Pinpoint the cell where the given text exists, returning its [X, Y] midpoint coordinate. 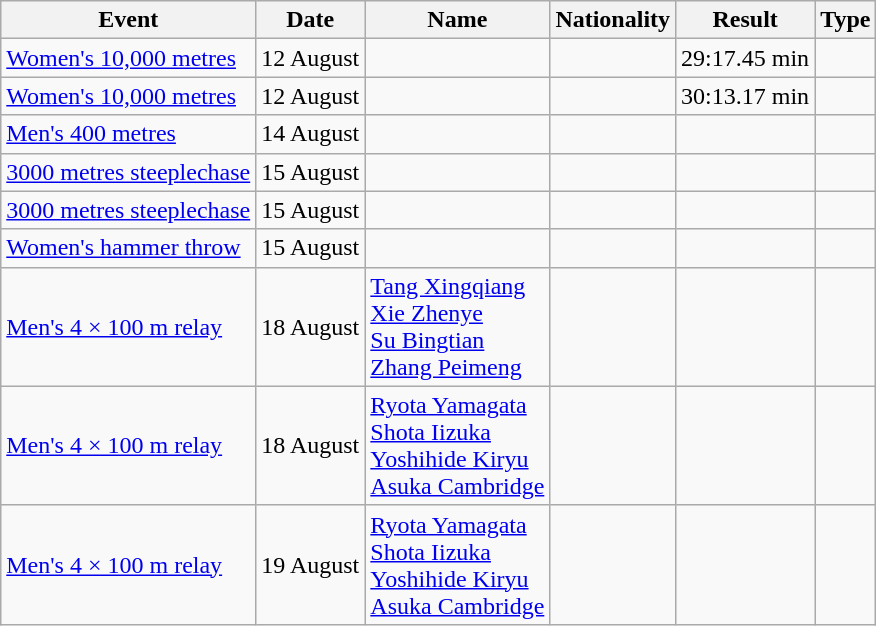
30:13.17 min [746, 96]
14 August [310, 134]
Date [310, 20]
Name [458, 20]
Result [746, 20]
19 August [310, 564]
Type [846, 20]
Men's 400 metres [128, 134]
Nationality [613, 20]
Event [128, 20]
Tang XingqiangXie ZhenyeSu BingtianZhang Peimeng [458, 326]
Women's hammer throw [128, 248]
29:17.45 min [746, 58]
